Scan for the cell matching the given text and deliver its [X, Y] coordinate at center. 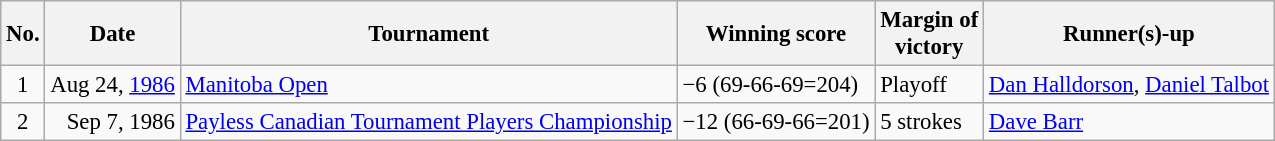
Manitoba Open [428, 85]
No. [23, 34]
Date [112, 34]
Playoff [930, 85]
Margin ofvictory [930, 34]
Sep 7, 1986 [112, 122]
Dan Halldorson, Daniel Talbot [1130, 85]
Aug 24, 1986 [112, 85]
Tournament [428, 34]
2 [23, 122]
5 strokes [930, 122]
−6 (69-66-69=204) [776, 85]
Winning score [776, 34]
1 [23, 85]
Dave Barr [1130, 122]
−12 (66-69-66=201) [776, 122]
Runner(s)-up [1130, 34]
Payless Canadian Tournament Players Championship [428, 122]
